Pinpoint the cell where the given text exists, returning its [x, y] midpoint coordinate. 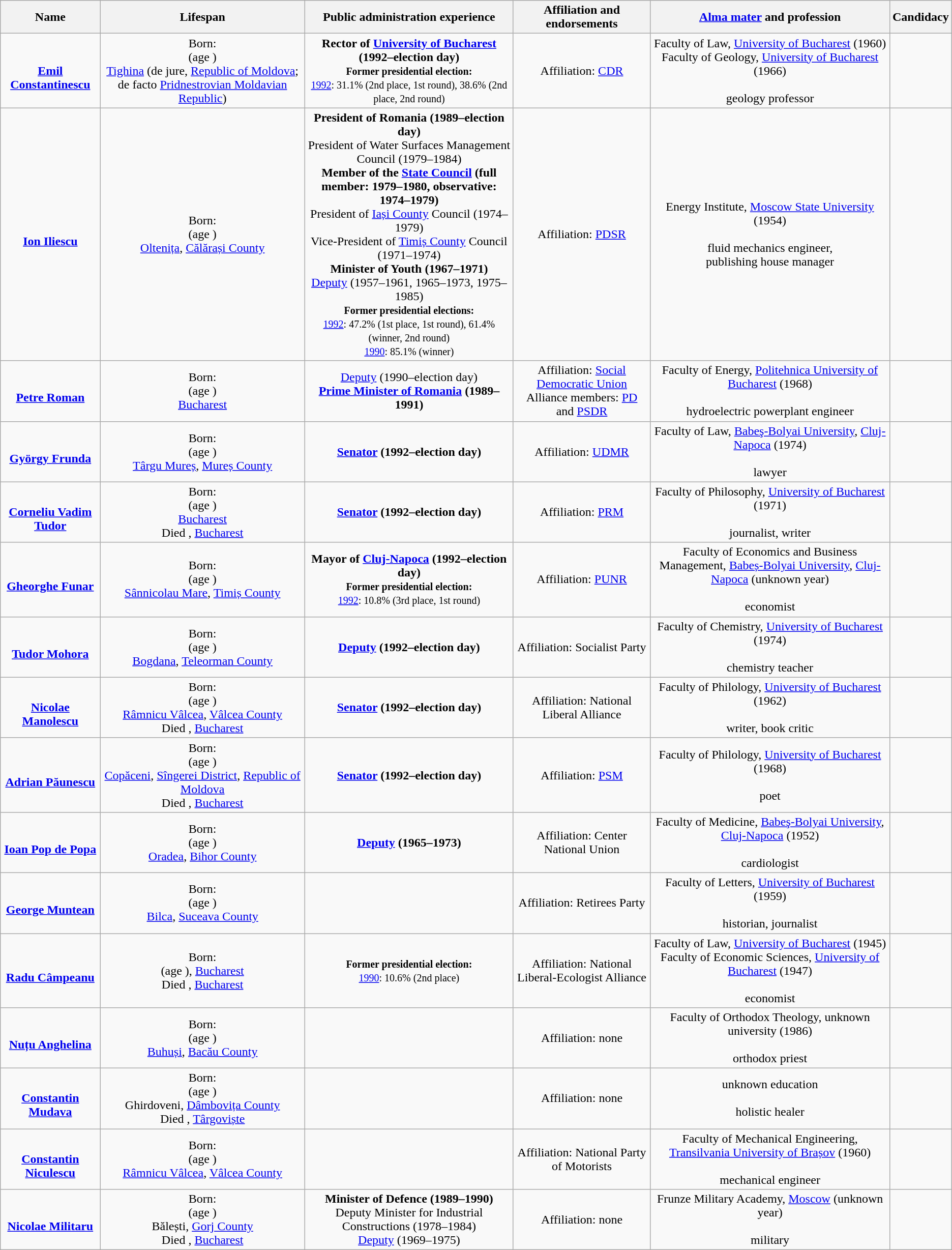
Faculty of Law, Babeş-Bolyai University, Cluj-Napoca (1974)lawyer [770, 452]
Affiliation: Socialist Party [582, 647]
Faculty of Mechanical Engineering, Transilvania University of Brașov (1960)mechanical engineer [770, 1159]
Radu Câmpeanu [50, 970]
Deputy (1990–election day)Prime Minister of Romania (1989–1991) [409, 391]
Constantin Niculescu [50, 1159]
Tudor Mohora [50, 647]
Born: (age )Târgu Mureș, Mureș County [202, 452]
Gheorghe Funar [50, 579]
Born: (age )Copăceni, Sîngerei District, Republic of MoldovaDied , Bucharest [202, 775]
Faculty of Philology, University of Bucharest (1962)writer, book critic [770, 707]
Minister of Defence (1989–1990)Deputy Minister for Industrial Constructions (1978–1984)Deputy (1969–1975) [409, 1220]
Emil Constantinescu [50, 71]
Faculty of Philosophy, University of Bucharest (1971)journalist, writer [770, 512]
Former presidential election:1990: 10.6% (2nd place) [409, 970]
Born: (age )Bucharest [202, 391]
Born: (age )Râmnicu Vâlcea, Vâlcea County [202, 1159]
Born: (age )Oltenița, Călărași County [202, 234]
Faculty of Energy, Politehnica University of Bucharest (1968)hydroelectric powerplant engineer [770, 391]
Faculty of Philology, University of Bucharest (1968)poet [770, 775]
Affiliation: National Liberal-Ecologist Alliance [582, 970]
Born: (age ), BucharestDied , Bucharest [202, 970]
Faculty of Law, University of Bucharest (1945)Faculty of Economic Sciences, University of Bucharest (1947)economist [770, 970]
Energy Institute, Moscow State University (1954)fluid mechanics engineer,publishing house manager [770, 234]
Born: (age )Bălești, Gorj CountyDied , Bucharest [202, 1220]
Affiliation: National Liberal Alliance [582, 707]
Born: (age )Râmnicu Vâlcea, Vâlcea CountyDied , Bucharest [202, 707]
Deputy (1965–1973) [409, 842]
Rector of University of Bucharest (1992–election day)Former presidential election:1992: 31.1% (2nd place, 1st round), 38.6% (2nd place, 2nd round) [409, 71]
Affiliation: PUNR [582, 579]
Affiliation: Retirees Party [582, 903]
Ion Iliescu [50, 234]
Corneliu Vadim Tudor [50, 512]
Adrian Păunescu [50, 775]
Frunze Military Academy, Moscow (unknown year)military [770, 1220]
Affiliation and endorsements [582, 17]
unknown educationholistic healer [770, 1099]
Born: (age )Bogdana, Teleorman County [202, 647]
Public administration experience [409, 17]
Affiliation: Social Democratic UnionAlliance members: PD and PSDR [582, 391]
Born: (age )Oradea, Bihor County [202, 842]
Affiliation: UDMR [582, 452]
Name [50, 17]
Affiliation: PDSR [582, 234]
Mayor of Cluj-Napoca (1992–election day)Former presidential election:1992: 10.8% (3rd place, 1st round) [409, 579]
Affiliation: PRM [582, 512]
Faculty of Economics and Business Management, Babeș-Bolyai University, Cluj-Napoca (unknown year)economist [770, 579]
Affiliation: PSM [582, 775]
Constantin Mudava [50, 1099]
Faculty of Letters, University of Bucharest (1959)historian, journalist [770, 903]
Petre Roman [50, 391]
Born: (age )Tighina (de jure, Republic of Moldova; de facto Pridnestrovian Moldavian Republic) [202, 71]
Lifespan [202, 17]
Affiliation: Center National Union [582, 842]
Born: (age )Ghirdoveni, Dâmbovița CountyDied , Târgoviște [202, 1099]
György Frunda [50, 452]
Born: (age )Bilca, Suceava County [202, 903]
Born: (age )BucharestDied , Bucharest [202, 512]
Born: (age )Buhuși, Bacău County [202, 1038]
Nicolae Manolescu [50, 707]
Affiliation: National Party of Motorists [582, 1159]
Nuțu Anghelina [50, 1038]
Faculty of Chemistry, University of Bucharest (1974)chemistry teacher [770, 647]
Born: (age )Sânnicolau Mare, Timiș County [202, 579]
Candidacy [920, 17]
Ioan Pop de Popa [50, 842]
Faculty of Orthodox Theology, unknown university (1986)orthodox priest [770, 1038]
Nicolae Militaru [50, 1220]
George Muntean [50, 903]
Alma mater and profession [770, 17]
Deputy (1992–election day) [409, 647]
Faculty of Medicine, Babeş-Bolyai University, Cluj-Napoca (1952)cardiologist [770, 842]
Faculty of Law, University of Bucharest (1960)Faculty of Geology, University of Bucharest (1966)geology professor [770, 71]
Affiliation: CDR [582, 71]
